Detect which cell encompasses the target text, then output its (X, Y) center coordinate. 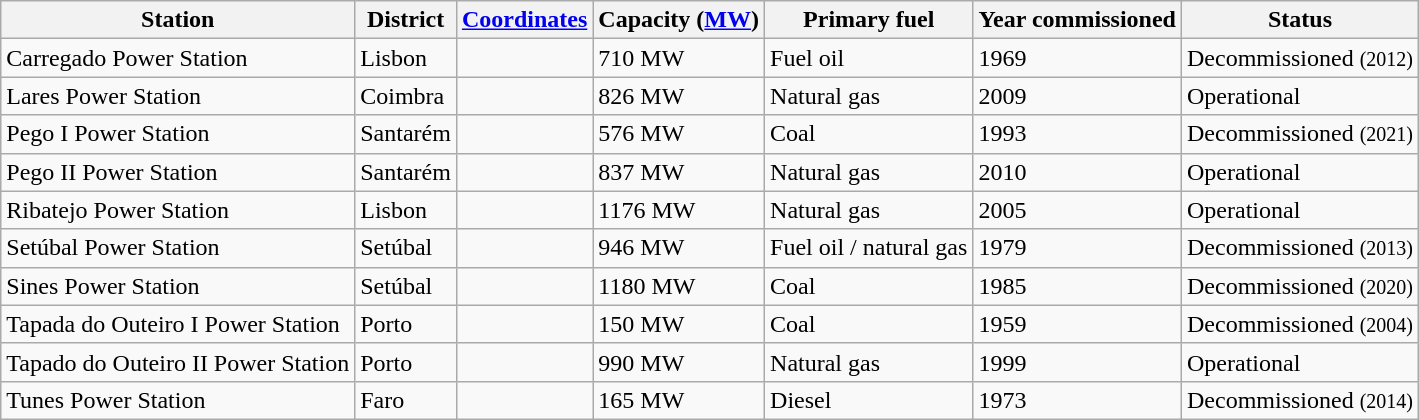
Faro (406, 400)
Station (178, 20)
946 MW (679, 248)
Pego I Power Station (178, 134)
Capacity (MW) (679, 20)
Decommissioned (2004) (1300, 324)
Decommissioned (2021) (1300, 134)
990 MW (679, 362)
1969 (1078, 58)
Lares Power Station (178, 96)
1999 (1078, 362)
2005 (1078, 210)
Diesel (869, 400)
Sines Power Station (178, 286)
1973 (1078, 400)
1959 (1078, 324)
576 MW (679, 134)
1979 (1078, 248)
Setúbal Power Station (178, 248)
Decommissioned (2020) (1300, 286)
Coordinates (524, 20)
Tapado do Outeiro II Power Station (178, 362)
Carregado Power Station (178, 58)
Decommissioned (2012) (1300, 58)
Primary fuel (869, 20)
Pego II Power Station (178, 172)
826 MW (679, 96)
150 MW (679, 324)
710 MW (679, 58)
2010 (1078, 172)
1993 (1078, 134)
Fuel oil / natural gas (869, 248)
Coimbra (406, 96)
Year commissioned (1078, 20)
Fuel oil (869, 58)
1180 MW (679, 286)
165 MW (679, 400)
Tunes Power Station (178, 400)
Status (1300, 20)
Tapada do Outeiro I Power Station (178, 324)
837 MW (679, 172)
Decommissioned (2014) (1300, 400)
Decommissioned (2013) (1300, 248)
2009 (1078, 96)
1176 MW (679, 210)
District (406, 20)
Ribatejo Power Station (178, 210)
1985 (1078, 286)
